Scan for the cell matching the given text and deliver its [x, y] coordinate at center. 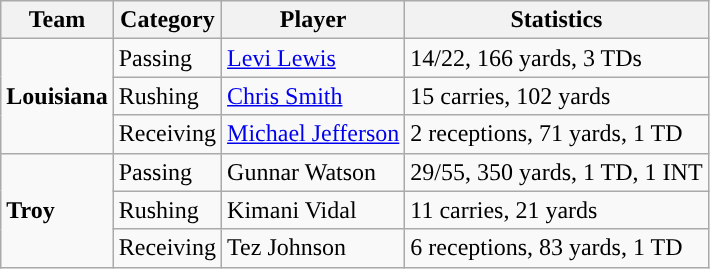
Team [57, 20]
6 receptions, 83 yards, 1 TD [556, 248]
Statistics [556, 20]
Player [314, 20]
Levi Lewis [314, 58]
Category [167, 20]
Tez Johnson [314, 248]
11 carries, 21 yards [556, 210]
Kimani Vidal [314, 210]
Chris Smith [314, 96]
29/55, 350 yards, 1 TD, 1 INT [556, 172]
15 carries, 102 yards [556, 96]
Michael Jefferson [314, 134]
Gunnar Watson [314, 172]
14/22, 166 yards, 3 TDs [556, 58]
Louisiana [57, 96]
2 receptions, 71 yards, 1 TD [556, 134]
Troy [57, 210]
